Provide the (x, y) coordinate of the cell's center where the given text is located.  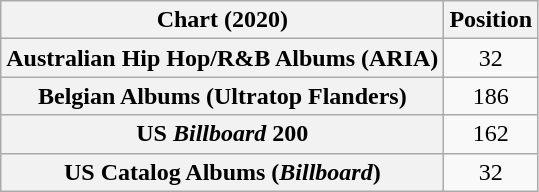
US Catalog Albums (Billboard) (222, 172)
186 (491, 96)
Chart (2020) (222, 20)
US Billboard 200 (222, 134)
Australian Hip Hop/R&B Albums (ARIA) (222, 58)
162 (491, 134)
Position (491, 20)
Belgian Albums (Ultratop Flanders) (222, 96)
